Locate the cell with the specified text and output its (X, Y) center coordinate. 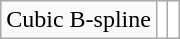
Cubic B-spline (79, 20)
